From the cell containing the given text, extract its center point as [X, Y] coordinate. 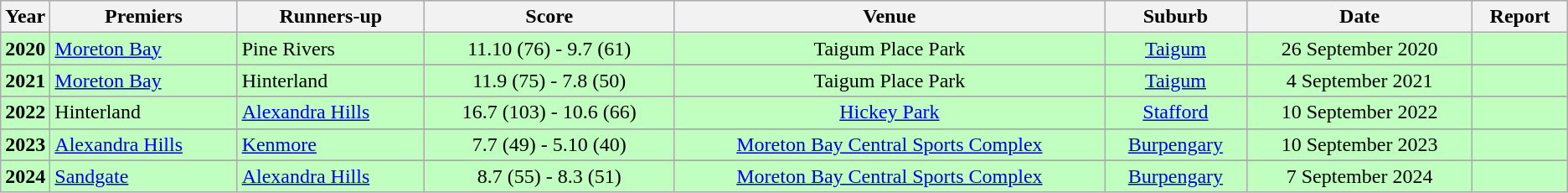
Kenmore [330, 144]
Runners-up [330, 17]
Sandgate [144, 176]
2020 [25, 49]
11.10 (76) - 9.7 (61) [549, 49]
Date [1359, 17]
Hickey Park [890, 112]
8.7 (55) - 8.3 (51) [549, 176]
2023 [25, 144]
Suburb [1176, 17]
Premiers [144, 17]
Stafford [1176, 112]
Report [1519, 17]
2024 [25, 176]
7 September 2024 [1359, 176]
Score [549, 17]
7.7 (49) - 5.10 (40) [549, 144]
2021 [25, 81]
10 September 2022 [1359, 112]
26 September 2020 [1359, 49]
16.7 (103) - 10.6 (66) [549, 112]
2022 [25, 112]
Venue [890, 17]
4 September 2021 [1359, 81]
Year [25, 17]
10 September 2023 [1359, 144]
11.9 (75) - 7.8 (50) [549, 81]
Pine Rivers [330, 49]
